Determine the [x, y] coordinate at the center of the cell enclosing the given text.  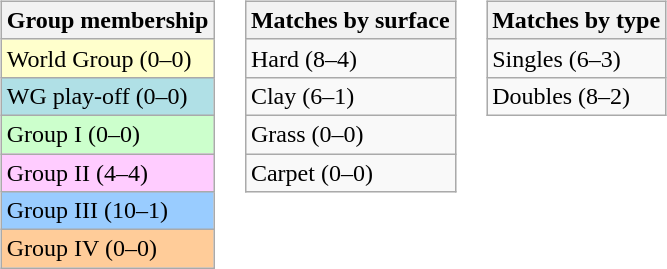
Singles (6–3) [576, 58]
Group III (10–1) [108, 211]
Doubles (8–2) [576, 96]
Matches by type [576, 20]
Group II (4–4) [108, 173]
Carpet (0–0) [350, 173]
World Group (0–0) [108, 58]
Matches by surface [350, 20]
WG play-off (0–0) [108, 96]
Grass (0–0) [350, 134]
Group IV (0–0) [108, 249]
Group membership [108, 20]
Group I (0–0) [108, 134]
Hard (8–4) [350, 58]
Clay (6–1) [350, 96]
